Search for the cell housing the specified text and yield its (x, y) center coordinate. 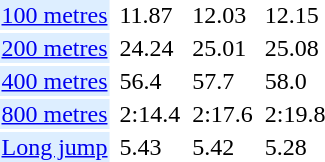
5.42 (223, 147)
100 metres (54, 15)
2:17.6 (223, 114)
25.01 (223, 48)
2:14.4 (150, 114)
Long jump (54, 147)
800 metres (54, 114)
5.43 (150, 147)
200 metres (54, 48)
56.4 (150, 81)
57.7 (223, 81)
12.03 (223, 15)
11.87 (150, 15)
400 metres (54, 81)
24.24 (150, 48)
